Pinpoint the cell where the given text exists, returning its (X, Y) midpoint coordinate. 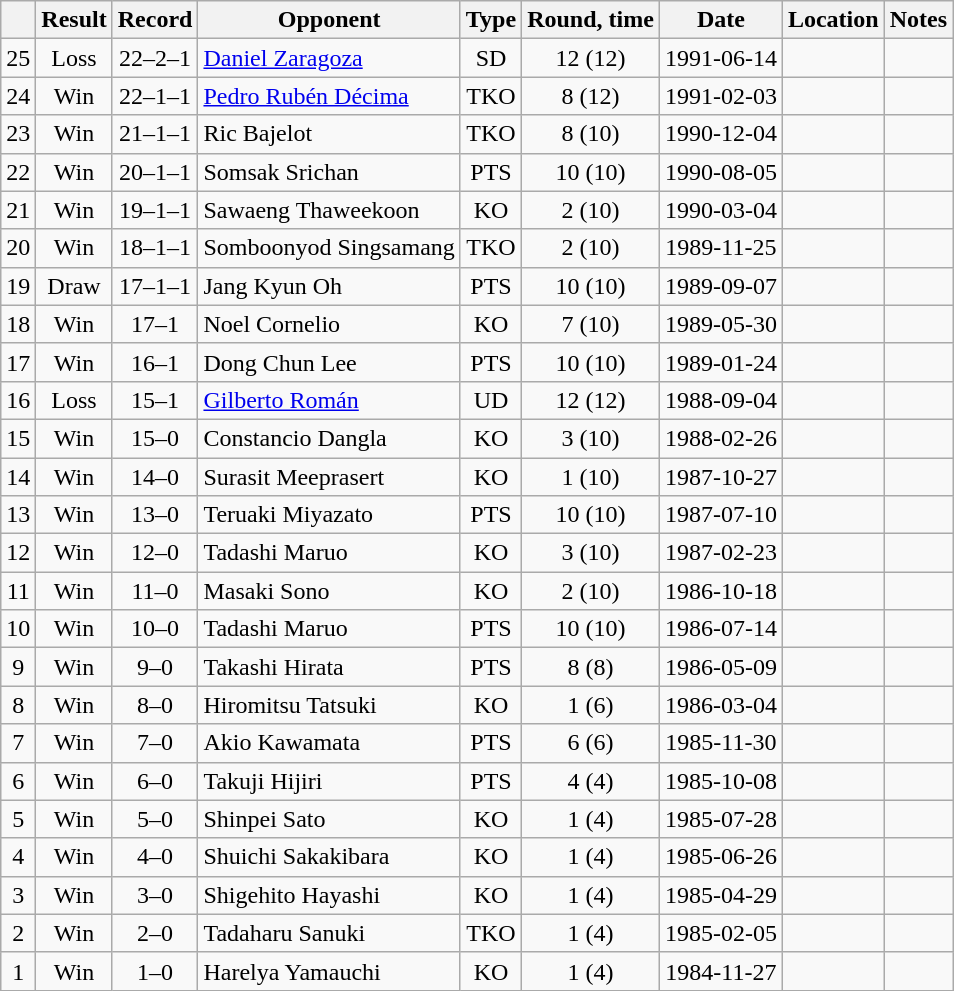
1986-07-14 (720, 629)
5–0 (155, 819)
11 (18, 591)
Round, time (591, 20)
Tadaharu Sanuki (329, 933)
Hiromitsu Tatsuki (329, 705)
1989-01-24 (720, 362)
SD (490, 58)
1 (6) (591, 705)
Notes (918, 20)
Somsak Srichan (329, 172)
1987-02-23 (720, 553)
1 (10) (591, 477)
4–0 (155, 857)
13–0 (155, 515)
Result (74, 20)
1990-08-05 (720, 172)
2 (18, 933)
Shigehito Hayashi (329, 895)
8 (8) (591, 667)
Opponent (329, 20)
25 (18, 58)
1985-07-28 (720, 819)
1985-04-29 (720, 895)
1–0 (155, 971)
15 (18, 438)
22–1–1 (155, 96)
12 (18, 553)
24 (18, 96)
1989-05-30 (720, 324)
1986-10-18 (720, 591)
1 (18, 971)
Teruaki Miyazato (329, 515)
20 (18, 248)
6–0 (155, 781)
2–0 (155, 933)
8 (10) (591, 134)
14 (18, 477)
16–1 (155, 362)
20–1–1 (155, 172)
21 (18, 210)
19 (18, 286)
4 (4) (591, 781)
Draw (74, 286)
Constancio Dangla (329, 438)
Surasit Meeprasert (329, 477)
5 (18, 819)
Akio Kawamata (329, 743)
Takuji Hijiri (329, 781)
Noel Cornelio (329, 324)
Dong Chun Lee (329, 362)
1985-02-05 (720, 933)
12–0 (155, 553)
1987-10-27 (720, 477)
Jang Kyun Oh (329, 286)
Gilberto Román (329, 400)
Takashi Hirata (329, 667)
1990-03-04 (720, 210)
1986-05-09 (720, 667)
18 (18, 324)
Harelya Yamauchi (329, 971)
10 (18, 629)
22–2–1 (155, 58)
9–0 (155, 667)
UD (490, 400)
Sawaeng Thaweekoon (329, 210)
1989-09-07 (720, 286)
Somboonyod Singsamang (329, 248)
1991-06-14 (720, 58)
3–0 (155, 895)
23 (18, 134)
8 (12) (591, 96)
1985-11-30 (720, 743)
22 (18, 172)
17 (18, 362)
1987-07-10 (720, 515)
3 (18, 895)
9 (18, 667)
Masaki Sono (329, 591)
Ric Bajelot (329, 134)
14–0 (155, 477)
Type (490, 20)
Pedro Rubén Décima (329, 96)
15–0 (155, 438)
19–1–1 (155, 210)
18–1–1 (155, 248)
7–0 (155, 743)
1985-10-08 (720, 781)
7 (18, 743)
15–1 (155, 400)
8 (18, 705)
Shinpei Sato (329, 819)
6 (18, 781)
Date (720, 20)
1990-12-04 (720, 134)
16 (18, 400)
1989-11-25 (720, 248)
8–0 (155, 705)
1986-03-04 (720, 705)
Shuichi Sakakibara (329, 857)
Record (155, 20)
17–1 (155, 324)
Daniel Zaragoza (329, 58)
1988-02-26 (720, 438)
10–0 (155, 629)
1988-09-04 (720, 400)
11–0 (155, 591)
17–1–1 (155, 286)
7 (10) (591, 324)
Location (833, 20)
1985-06-26 (720, 857)
13 (18, 515)
1984-11-27 (720, 971)
4 (18, 857)
1991-02-03 (720, 96)
6 (6) (591, 743)
21–1–1 (155, 134)
